Return the (X, Y) coordinate for the center point of the cell that contains the specified text.  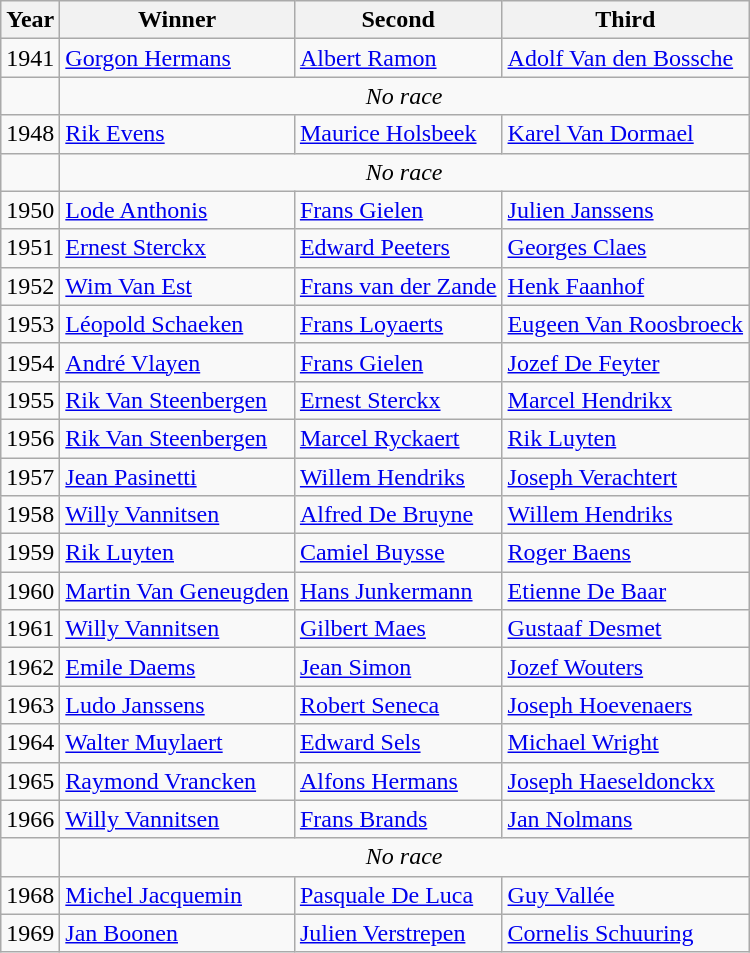
1956 (30, 438)
Edward Peeters (398, 248)
Georges Claes (626, 248)
1963 (30, 705)
Wim Van Est (178, 286)
Adolf Van den Bossche (626, 58)
1950 (30, 210)
André Vlayen (178, 362)
Jozef Wouters (626, 667)
Jan Boonen (178, 933)
1948 (30, 134)
Léopold Schaeken (178, 324)
Julien Janssens (626, 210)
Michael Wright (626, 743)
1955 (30, 400)
Jean Pasinetti (178, 477)
1960 (30, 591)
Martin Van Geneugden (178, 591)
Joseph Verachtert (626, 477)
1953 (30, 324)
1941 (30, 58)
1959 (30, 553)
Frans Loyaerts (398, 324)
Ludo Janssens (178, 705)
Marcel Hendrikx (626, 400)
1964 (30, 743)
Gorgon Hermans (178, 58)
Henk Faanhof (626, 286)
1966 (30, 819)
Karel Van Dormael (626, 134)
1962 (30, 667)
Eugeen Van Roosbroeck (626, 324)
Michel Jacquemin (178, 895)
Alfons Hermans (398, 781)
Year (30, 20)
1958 (30, 515)
Jean Simon (398, 667)
Second (398, 20)
Winner (178, 20)
Walter Muylaert (178, 743)
Rik Evens (178, 134)
Raymond Vrancken (178, 781)
1951 (30, 248)
Frans Brands (398, 819)
Jan Nolmans (626, 819)
Pasquale De Luca (398, 895)
Marcel Ryckaert (398, 438)
Joseph Hoevenaers (626, 705)
Maurice Holsbeek (398, 134)
1961 (30, 629)
1954 (30, 362)
Hans Junkermann (398, 591)
1952 (30, 286)
Albert Ramon (398, 58)
Jozef De Feyter (626, 362)
Lode Anthonis (178, 210)
Robert Seneca (398, 705)
Alfred De Bruyne (398, 515)
Gustaaf Desmet (626, 629)
Gilbert Maes (398, 629)
Edward Sels (398, 743)
1969 (30, 933)
Cornelis Schuuring (626, 933)
Joseph Haeseldonckx (626, 781)
Guy Vallée (626, 895)
1957 (30, 477)
Etienne De Baar (626, 591)
Third (626, 20)
Frans van der Zande (398, 286)
Emile Daems (178, 667)
Roger Baens (626, 553)
1965 (30, 781)
Julien Verstrepen (398, 933)
Camiel Buysse (398, 553)
1968 (30, 895)
